Identify which cell holds the provided text, then report its [x, y] central coordinate. 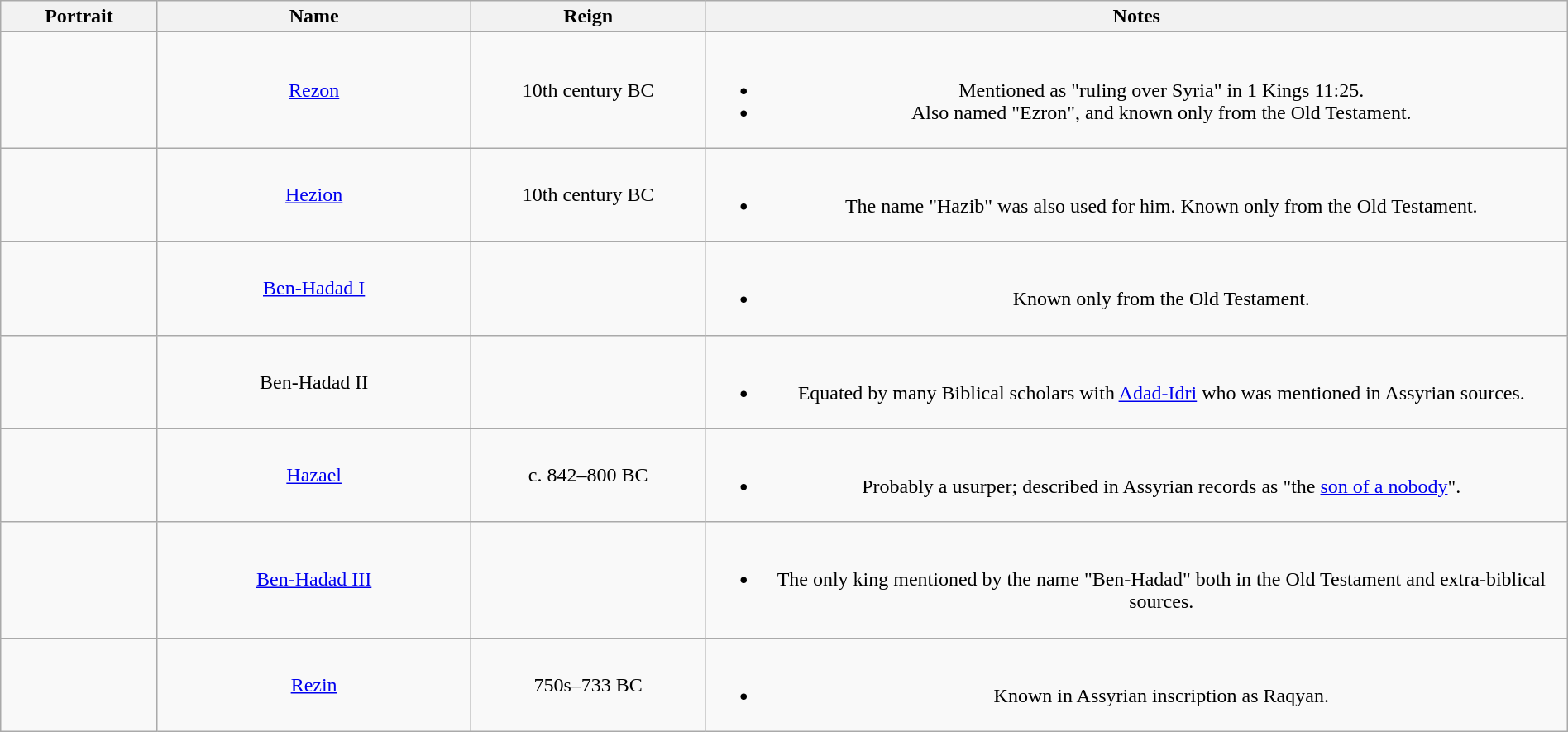
Reign [588, 17]
Probably a usurper; described in Assyrian records as "the son of a nobody". [1136, 475]
Ben-Hadad I [314, 288]
Hezion [314, 195]
Notes [1136, 17]
Known in Assyrian inscription as Raqyan. [1136, 685]
Ben-Hadad III [314, 580]
Equated by many Biblical scholars with Adad-Idri who was mentioned in Assyrian sources. [1136, 382]
Name [314, 17]
Known only from the Old Testament. [1136, 288]
Rezin [314, 685]
Portrait [79, 17]
Hazael [314, 475]
Ben-Hadad II [314, 382]
Rezon [314, 90]
The name "Hazib" was also used for him. Known only from the Old Testament. [1136, 195]
c. 842–800 BC [588, 475]
750s–733 BC [588, 685]
Mentioned as "ruling over Syria" in 1 Kings 11:25.Also named "Ezron", and known only from the Old Testament. [1136, 90]
The only king mentioned by the name "Ben-Hadad" both in the Old Testament and extra-biblical sources. [1136, 580]
